Determine the (X, Y) coordinate at the center of the cell enclosing the given text.  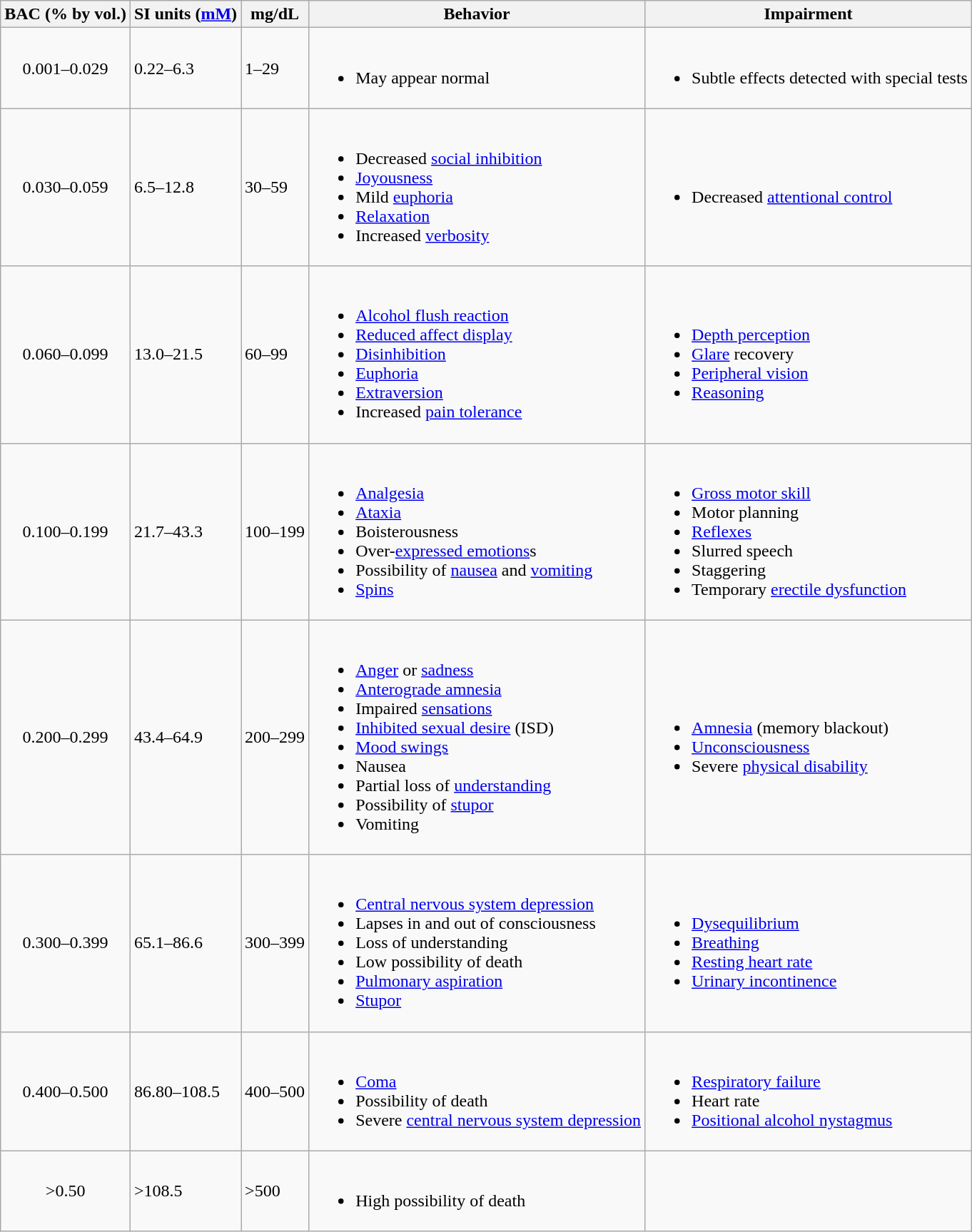
0.400–0.500 (66, 1091)
DysequilibriumBreathingResting heart rateUrinary incontinence (809, 943)
Respiratory failureHeart ratePositional alcohol nystagmus (809, 1091)
Amnesia (memory blackout)UnconsciousnessSevere physical disability (809, 738)
100–199 (275, 531)
1–29 (275, 68)
SI units (mM) (186, 14)
21.7–43.3 (186, 531)
mg/dL (275, 14)
65.1–86.6 (186, 943)
6.5–12.8 (186, 187)
200–299 (275, 738)
AnalgesiaAtaxiaBoisterousnessOver-expressed emotionssPossibility of nausea and vomitingSpins (477, 531)
BAC (% by vol.) (66, 14)
Decreased attentional control (809, 187)
0.200–0.299 (66, 738)
Gross motor skillMotor planningReflexesSlurred speechStaggeringTemporary erectile dysfunction (809, 531)
0.300–0.399 (66, 943)
0.060–0.099 (66, 355)
ComaPossibility of deathSevere central nervous system depression (477, 1091)
>108.5 (186, 1191)
30–59 (275, 187)
0.030–0.059 (66, 187)
60–99 (275, 355)
0.001–0.029 (66, 68)
0.100–0.199 (66, 531)
Decreased social inhibitionJoyousnessMild euphoriaRelaxationIncreased verbosity (477, 187)
43.4–64.9 (186, 738)
>0.50 (66, 1191)
High possibility of death (477, 1191)
0.22–6.3 (186, 68)
Subtle effects detected with special tests (809, 68)
Behavior (477, 14)
Central nervous system depressionLapses in and out of consciousnessLoss of understandingLow possibility of deathPulmonary aspirationStupor (477, 943)
13.0–21.5 (186, 355)
300–399 (275, 943)
Impairment (809, 14)
400–500 (275, 1091)
>500 (275, 1191)
May appear normal (477, 68)
86.80–108.5 (186, 1091)
Alcohol flush reactionReduced affect displayDisinhibitionEuphoriaExtraversionIncreased pain tolerance (477, 355)
Depth perceptionGlare recoveryPeripheral visionReasoning (809, 355)
